Determine the [x, y] coordinate at the center of the cell enclosing the given text.  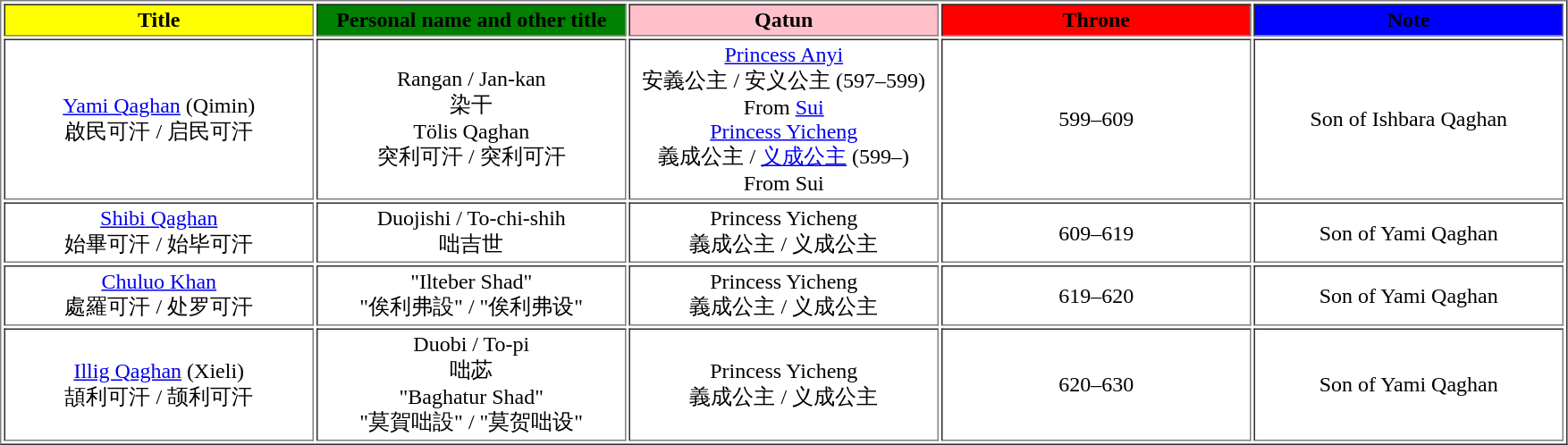
Yami Qaghan (Qimin)啟民可汗 / 启民可汗 [158, 120]
620–630 [1096, 385]
Personal name and other title [471, 20]
Duobi / To-pi咄苾"Baghatur Shad""莫賀咄設" / "莫贺咄设" [471, 385]
Princess Anyi安義公主 / 安义公主 (597–599)From SuiPrincess Yicheng義成公主 / 义成公主 (599–)From Sui [784, 120]
Shibi Qaghan始畢可汗 / 始毕可汗 [158, 232]
Title [158, 20]
Chuluo Khan處羅可汗 / 处罗可汗 [158, 296]
Duojishi / To-chi-shih咄吉世 [471, 232]
609–619 [1096, 232]
599–609 [1096, 120]
Qatun [784, 20]
Rangan / Jan-kan染干Tölis Qaghan突利可汗 / 突利可汗 [471, 120]
Son of Ishbara Qaghan [1408, 120]
Note [1408, 20]
619–620 [1096, 296]
Throne [1096, 20]
Illig Qaghan (Xieli)頡利可汗 / 颉利可汗 [158, 385]
"Ilteber Shad""俟利弗設" / "俟利弗设" [471, 296]
